Output the (X, Y) coordinate of the center of the cell containing the given text.  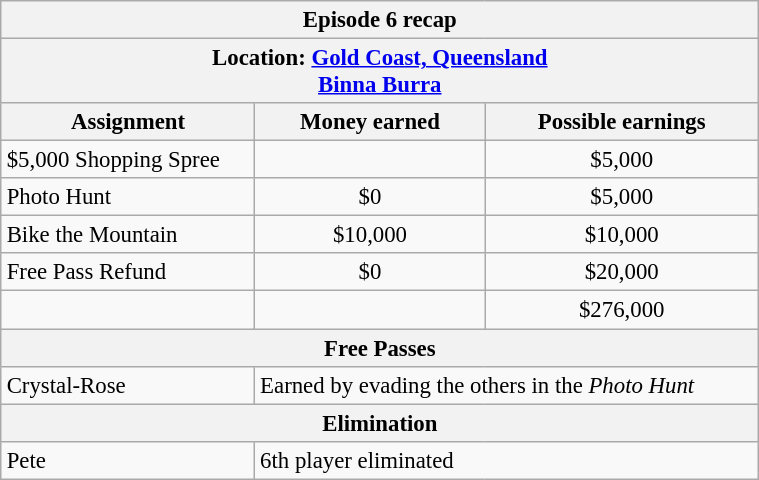
Free Passes (380, 347)
$276,000 (622, 310)
Assignment (128, 122)
Earned by evading the others in the Photo Hunt (506, 385)
Free Pass Refund (128, 272)
Location: Gold Coast, QueenslandBinna Burra (380, 70)
6th player eliminated (506, 460)
$5,000 Shopping Spree (128, 160)
$20,000 (622, 272)
Possible earnings (622, 122)
Bike the Mountain (128, 235)
Photo Hunt (128, 197)
Crystal-Rose (128, 385)
Pete (128, 460)
Money earned (370, 122)
Elimination (380, 423)
Episode 6 recap (380, 20)
